For the text-containing cell, return its midpoint in [x, y] coordinate format. 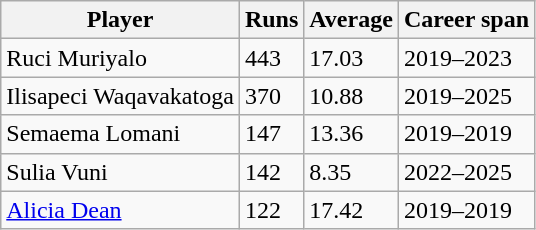
13.36 [352, 134]
Sulia Vuni [120, 172]
142 [271, 172]
Ilisapeci Waqavakatoga [120, 96]
2022–2025 [466, 172]
8.35 [352, 172]
Average [352, 20]
370 [271, 96]
147 [271, 134]
10.88 [352, 96]
Ruci Muriyalo [120, 58]
17.03 [352, 58]
Runs [271, 20]
2019–2025 [466, 96]
2019–2023 [466, 58]
122 [271, 210]
17.42 [352, 210]
Semaema Lomani [120, 134]
Player [120, 20]
Alicia Dean [120, 210]
Career span [466, 20]
443 [271, 58]
